Scan for the cell matching the given text and deliver its (X, Y) coordinate at center. 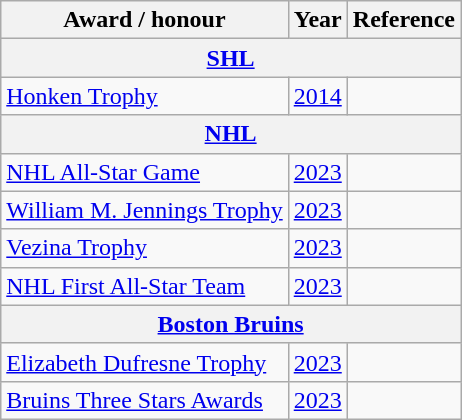
Honken Trophy (144, 96)
Elizabeth Dufresne Trophy (144, 362)
Award / honour (144, 20)
2014 (318, 96)
Bruins Three Stars Awards (144, 400)
Boston Bruins (231, 324)
William M. Jennings Trophy (144, 210)
NHL All-Star Game (144, 172)
Reference (404, 20)
NHL (231, 134)
Year (318, 20)
NHL First All-Star Team (144, 286)
Vezina Trophy (144, 248)
SHL (231, 58)
